Return the (x, y) coordinate for the center point of the cell that contains the specified text.  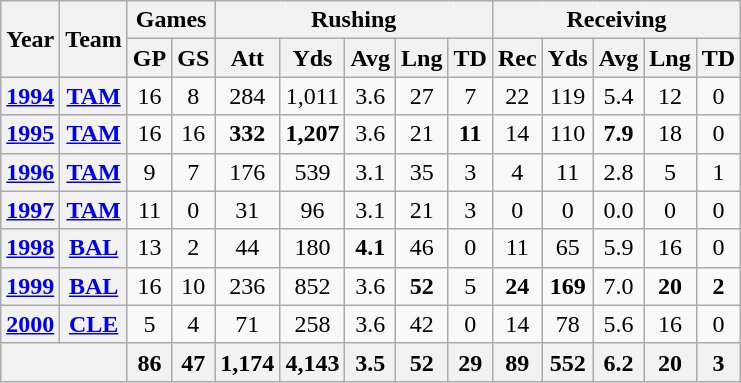
5.6 (618, 324)
9 (149, 172)
71 (248, 324)
1996 (30, 172)
4,143 (312, 362)
89 (517, 362)
44 (248, 248)
Att (248, 58)
10 (194, 286)
96 (312, 210)
6.2 (618, 362)
GP (149, 58)
176 (248, 172)
2.8 (618, 172)
Receiving (616, 20)
552 (568, 362)
Rec (517, 58)
1,207 (312, 134)
1 (718, 172)
Games (170, 20)
Year (30, 39)
5.4 (618, 96)
852 (312, 286)
2000 (30, 324)
1,174 (248, 362)
GS (194, 58)
78 (568, 324)
0.0 (618, 210)
1,011 (312, 96)
CLE (94, 324)
1995 (30, 134)
42 (422, 324)
29 (470, 362)
110 (568, 134)
539 (312, 172)
4.1 (370, 248)
119 (568, 96)
24 (517, 286)
258 (312, 324)
18 (670, 134)
65 (568, 248)
3.5 (370, 362)
284 (248, 96)
12 (670, 96)
1999 (30, 286)
1998 (30, 248)
27 (422, 96)
7.0 (618, 286)
Rushing (354, 20)
13 (149, 248)
47 (194, 362)
180 (312, 248)
5.9 (618, 248)
169 (568, 286)
1997 (30, 210)
46 (422, 248)
Team (94, 39)
1994 (30, 96)
31 (248, 210)
35 (422, 172)
236 (248, 286)
86 (149, 362)
332 (248, 134)
22 (517, 96)
7.9 (618, 134)
8 (194, 96)
